Output the (x, y) coordinate of the center of the cell containing the given text.  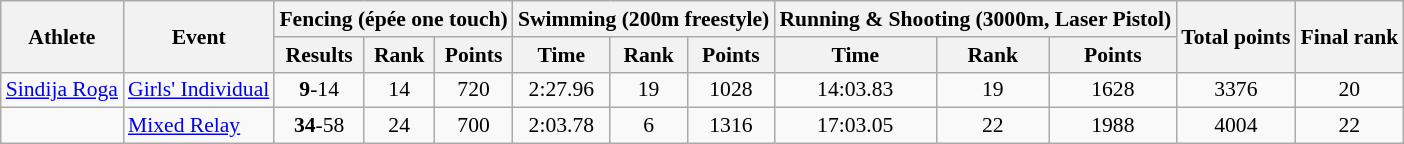
20 (1349, 90)
Results (319, 55)
Girls' Individual (198, 90)
720 (474, 90)
14:03.83 (855, 90)
Final rank (1349, 36)
24 (399, 126)
Sindija Roga (62, 90)
1316 (730, 126)
17:03.05 (855, 126)
700 (474, 126)
Fencing (épée one touch) (394, 19)
Mixed Relay (198, 126)
3376 (1236, 90)
4004 (1236, 126)
Running & Shooting (3000m, Laser Pistol) (975, 19)
14 (399, 90)
9-14 (319, 90)
2:03.78 (562, 126)
1628 (1112, 90)
Athlete (62, 36)
1028 (730, 90)
Event (198, 36)
Swimming (200m freestyle) (644, 19)
Total points (1236, 36)
1988 (1112, 126)
2:27.96 (562, 90)
6 (649, 126)
34-58 (319, 126)
